Extract the (x, y) coordinate from the center of the cell holding the provided text.  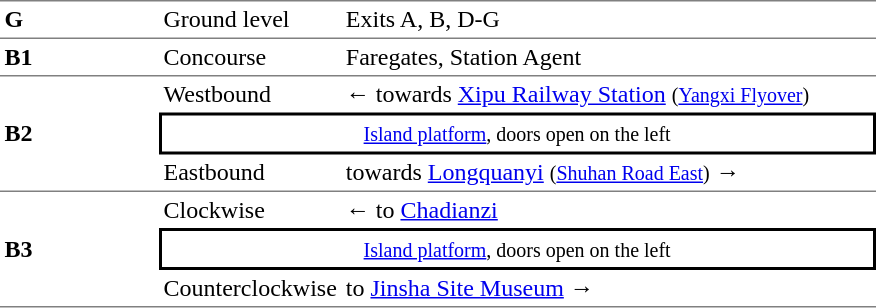
towards Longquanyi (Shuhan Road East) → (608, 173)
to Jinsha Site Museum → (608, 289)
B2 (80, 134)
Eastbound (250, 173)
← to Chadianzi (608, 210)
Counterclockwise (250, 289)
B1 (80, 58)
Exits A, B, D-G (608, 20)
Faregates, Station Agent (608, 58)
Westbound (250, 94)
Clockwise (250, 210)
← towards Xipu Railway Station (Yangxi Flyover) (608, 94)
G (80, 20)
Concourse (250, 58)
B3 (80, 250)
Ground level (250, 20)
